Output the [X, Y] coordinate of the center of the cell containing the given text.  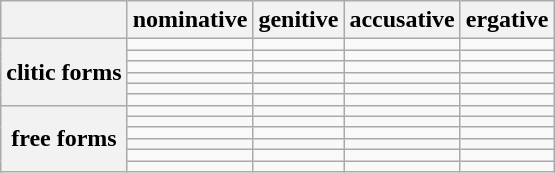
nominative [190, 20]
ergative [507, 20]
accusative [402, 20]
genitive [298, 20]
free forms [64, 138]
clitic forms [64, 72]
